Search for the cell housing the specified text and yield its [x, y] center coordinate. 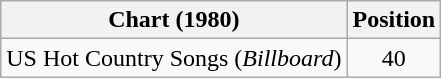
Chart (1980) [174, 20]
US Hot Country Songs (Billboard) [174, 58]
Position [394, 20]
40 [394, 58]
